Determine the [X, Y] coordinate at the center of the cell enclosing the given text.  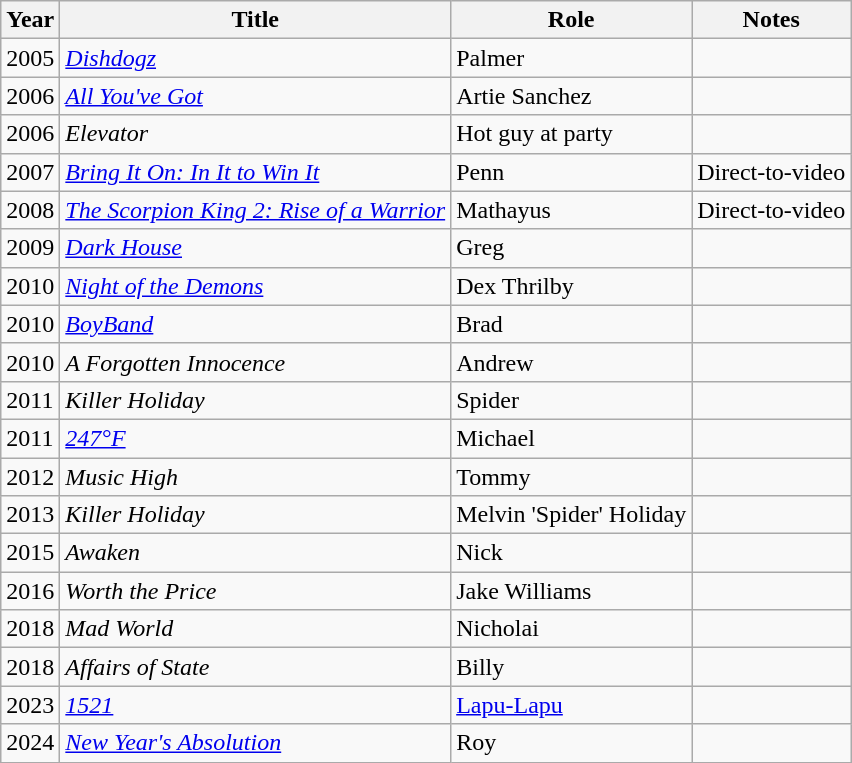
Awaken [256, 553]
2008 [30, 210]
2024 [30, 743]
Nick [572, 553]
Melvin 'Spider' Holiday [572, 515]
Greg [572, 248]
Year [30, 20]
Music High [256, 477]
Andrew [572, 362]
Nicholai [572, 629]
Roy [572, 743]
Michael [572, 438]
247°F [256, 438]
Affairs of State [256, 667]
All You've Got [256, 96]
2013 [30, 515]
Billy [572, 667]
Spider [572, 400]
2009 [30, 248]
Penn [572, 172]
Tommy [572, 477]
2015 [30, 553]
Worth the Price [256, 591]
Palmer [572, 58]
Role [572, 20]
Bring It On: In It to Win It [256, 172]
2023 [30, 705]
Mathayus [572, 210]
2016 [30, 591]
2007 [30, 172]
Night of the Demons [256, 286]
2005 [30, 58]
BoyBand [256, 324]
Brad [572, 324]
A Forgotten Innocence [256, 362]
1521 [256, 705]
Dishdogz [256, 58]
New Year's Absolution [256, 743]
Mad World [256, 629]
2012 [30, 477]
Artie Sanchez [572, 96]
Dex Thrilby [572, 286]
Elevator [256, 134]
Hot guy at party [572, 134]
Jake Williams [572, 591]
Lapu-Lapu [572, 705]
Notes [772, 20]
The Scorpion King 2: Rise of a Warrior [256, 210]
Dark House [256, 248]
Title [256, 20]
